Identify which cell holds the provided text, then report its (x, y) central coordinate. 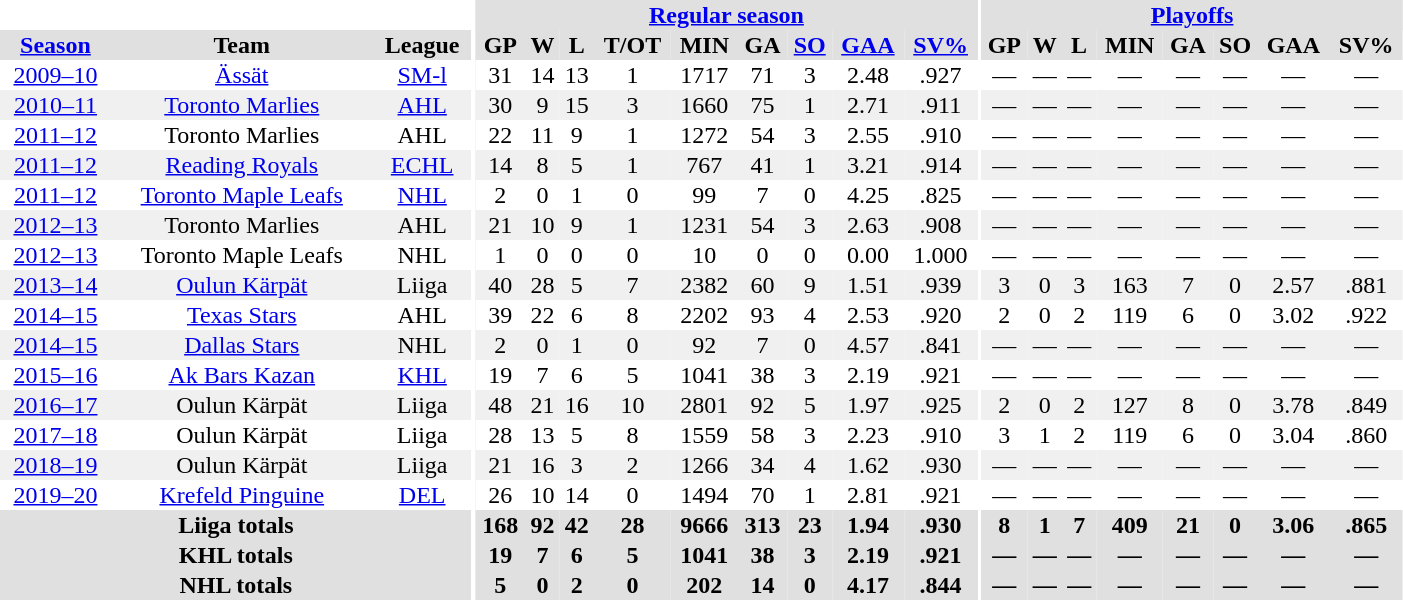
3.21 (868, 165)
71 (763, 75)
23 (810, 525)
2010–11 (56, 105)
.939 (941, 285)
.865 (1366, 525)
2801 (704, 405)
2009–10 (56, 75)
1.51 (868, 285)
.920 (941, 315)
2.71 (868, 105)
T/OT (632, 45)
313 (763, 525)
Ak Bars Kazan (242, 375)
KHL totals (236, 555)
.841 (941, 345)
1.97 (868, 405)
Dallas Stars (242, 345)
60 (763, 285)
48 (501, 405)
.860 (1366, 435)
11 (542, 135)
SM-l (422, 75)
.844 (941, 585)
3.04 (1293, 435)
.922 (1366, 315)
93 (763, 315)
2.48 (868, 75)
31 (501, 75)
.881 (1366, 285)
3.78 (1293, 405)
41 (763, 165)
3.06 (1293, 525)
2.63 (868, 225)
1272 (704, 135)
2382 (704, 285)
1231 (704, 225)
75 (763, 105)
Krefeld Pinguine (242, 495)
2018–19 (56, 465)
4.25 (868, 195)
42 (577, 525)
NHL totals (236, 585)
.914 (941, 165)
168 (501, 525)
99 (704, 195)
202 (704, 585)
.908 (941, 225)
Season (56, 45)
163 (1130, 285)
Texas Stars (242, 315)
2017–18 (56, 435)
Regular season (727, 15)
Ässät (242, 75)
767 (704, 165)
2019–20 (56, 495)
.825 (941, 195)
.849 (1366, 405)
9666 (704, 525)
Team (242, 45)
58 (763, 435)
127 (1130, 405)
1.94 (868, 525)
409 (1130, 525)
40 (501, 285)
0.00 (868, 255)
2.81 (868, 495)
70 (763, 495)
15 (577, 105)
Playoffs (1192, 15)
1559 (704, 435)
34 (763, 465)
1717 (704, 75)
2.53 (868, 315)
1660 (704, 105)
2013–14 (56, 285)
30 (501, 105)
2.57 (1293, 285)
.925 (941, 405)
2.23 (868, 435)
4.17 (868, 585)
1266 (704, 465)
DEL (422, 495)
2.55 (868, 135)
2202 (704, 315)
2016–17 (56, 405)
2015–16 (56, 375)
39 (501, 315)
1494 (704, 495)
KHL (422, 375)
3.02 (1293, 315)
4.57 (868, 345)
League (422, 45)
1.62 (868, 465)
1.000 (941, 255)
Reading Royals (242, 165)
.927 (941, 75)
ECHL (422, 165)
Liiga totals (236, 525)
26 (501, 495)
.911 (941, 105)
